Find where the given text appears and provide that cell's center as [x, y] coordinate. 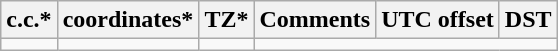
coordinates* [128, 20]
DST [528, 20]
c.c.* [29, 20]
TZ* [226, 20]
Comments [315, 20]
UTC offset [438, 20]
